Determine the (x, y) coordinate at the center of the cell enclosing the given text.  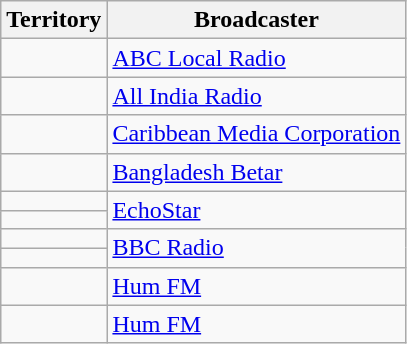
All India Radio (256, 96)
Broadcaster (256, 20)
Bangladesh Betar (256, 172)
ABC Local Radio (256, 58)
Caribbean Media Corporation (256, 134)
Territory (54, 20)
EchoStar (256, 210)
BBC Radio (256, 248)
